From the cell containing the given text, extract its center point as (x, y) coordinate. 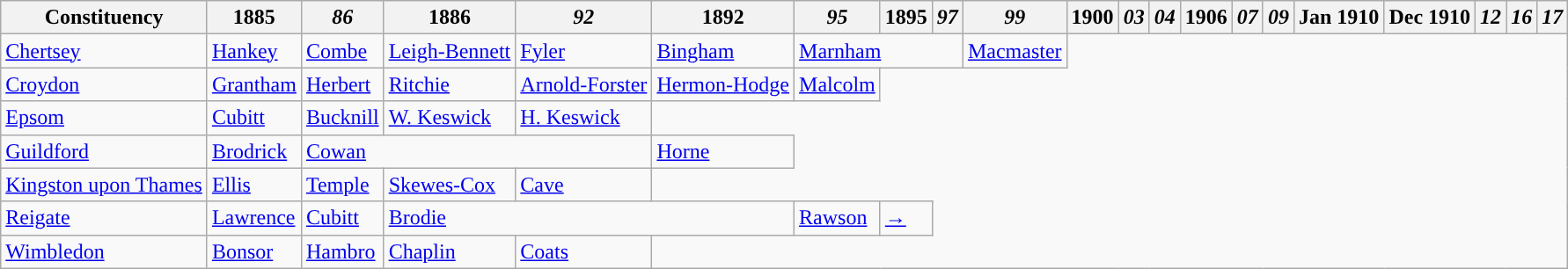
Combe (342, 51)
Kingston upon Thames (104, 185)
Hankey (253, 51)
16 (1522, 18)
17 (1552, 18)
Constituency (104, 18)
1900 (1093, 18)
Reigate (104, 218)
Malcolm (838, 84)
Bucknill (342, 118)
92 (584, 18)
Ellis (253, 185)
Cave (584, 185)
1892 (723, 18)
H. Keswick (584, 118)
Fyler (584, 51)
95 (838, 18)
1895 (906, 18)
Rawson (838, 218)
86 (342, 18)
Ritchie (450, 84)
1906 (1205, 18)
Leigh-Bennett (450, 51)
09 (1278, 18)
Skewes-Cox (450, 185)
Hermon-Hodge (723, 84)
99 (1015, 18)
Brodie (589, 218)
Dec 1910 (1430, 18)
Lawrence (253, 218)
Coats (584, 251)
Bingham (723, 51)
1885 (253, 18)
Temple (342, 185)
Chertsey (104, 51)
Brodrick (253, 151)
03 (1133, 18)
W. Keswick (450, 118)
Horne (723, 151)
Marnham (879, 51)
Guildford (104, 151)
97 (947, 18)
Grantham (253, 84)
04 (1165, 18)
Bonsor (253, 251)
Epsom (104, 118)
Cowan (476, 151)
1886 (450, 18)
Croydon (104, 84)
Macmaster (1015, 51)
07 (1248, 18)
Arnold-Forster (584, 84)
Jan 1910 (1338, 18)
Herbert (342, 84)
12 (1491, 18)
Wimbledon (104, 251)
Chaplin (450, 251)
→ (906, 218)
Hambro (342, 251)
